Search for the cell housing the specified text and yield its [x, y] center coordinate. 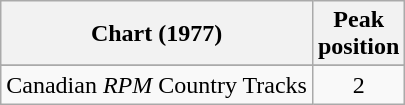
Canadian RPM Country Tracks [157, 85]
2 [358, 85]
Peakposition [358, 34]
Chart (1977) [157, 34]
